Search for the cell housing the specified text and yield its (X, Y) center coordinate. 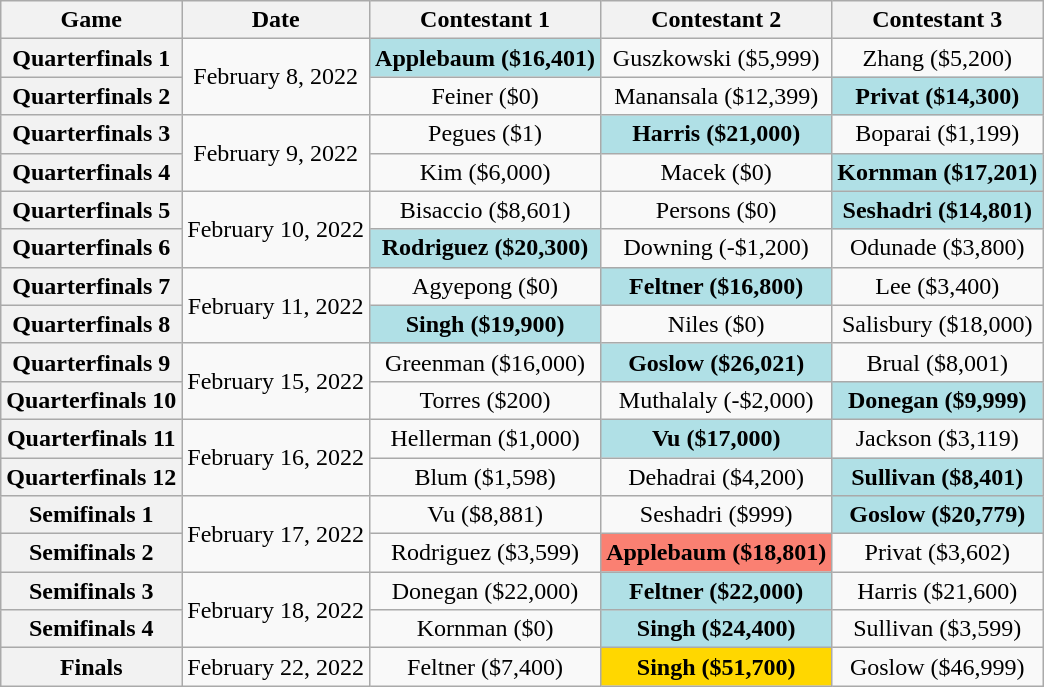
Goslow ($20,779) (938, 515)
Hellerman ($1,000) (486, 438)
Kim ($6,000) (486, 172)
Feiner ($0) (486, 96)
Torres ($200) (486, 400)
Niles ($0) (716, 324)
February 9, 2022 (276, 153)
Semifinals 2 (92, 553)
Donegan ($9,999) (938, 400)
February 8, 2022 (276, 77)
February 16, 2022 (276, 457)
Vu ($17,000) (716, 438)
Kornman ($17,201) (938, 172)
Quarterfinals 10 (92, 400)
Blum ($1,598) (486, 477)
Semifinals 1 (92, 515)
Pegues ($1) (486, 134)
Kornman ($0) (486, 629)
Macek ($0) (716, 172)
Seshadri ($14,801) (938, 210)
Quarterfinals 1 (92, 58)
Sullivan ($8,401) (938, 477)
Date (276, 20)
Vu ($8,881) (486, 515)
Feltner ($16,800) (716, 286)
Quarterfinals 3 (92, 134)
Goslow ($26,021) (716, 362)
Donegan ($22,000) (486, 591)
Jackson ($3,119) (938, 438)
Quarterfinals 4 (92, 172)
Salisbury ($18,000) (938, 324)
Harris ($21,600) (938, 591)
Quarterfinals 9 (92, 362)
Quarterfinals 11 (92, 438)
Harris ($21,000) (716, 134)
Contestant 1 (486, 20)
Applebaum ($16,401) (486, 58)
Downing (-$1,200) (716, 248)
February 11, 2022 (276, 305)
Quarterfinals 5 (92, 210)
Rodriguez ($20,300) (486, 248)
February 17, 2022 (276, 534)
Semifinals 3 (92, 591)
Sullivan ($3,599) (938, 629)
Zhang ($5,200) (938, 58)
Greenman ($16,000) (486, 362)
Singh ($51,700) (716, 667)
Quarterfinals 7 (92, 286)
Applebaum ($18,801) (716, 553)
Agyepong ($0) (486, 286)
Singh ($24,400) (716, 629)
Feltner ($7,400) (486, 667)
Quarterfinals 8 (92, 324)
Finals (92, 667)
Muthalaly (-$2,000) (716, 400)
February 10, 2022 (276, 229)
Feltner ($22,000) (716, 591)
February 22, 2022 (276, 667)
Brual ($8,001) (938, 362)
February 18, 2022 (276, 610)
Seshadri ($999) (716, 515)
Boparai ($1,199) (938, 134)
Contestant 3 (938, 20)
Bisaccio ($8,601) (486, 210)
Lee ($3,400) (938, 286)
Singh ($19,900) (486, 324)
Quarterfinals 12 (92, 477)
Dehadrai ($4,200) (716, 477)
Quarterfinals 2 (92, 96)
Game (92, 20)
Semifinals 4 (92, 629)
Persons ($0) (716, 210)
Goslow ($46,999) (938, 667)
Contestant 2 (716, 20)
Manansala ($12,399) (716, 96)
Guszkowski ($5,999) (716, 58)
Privat ($14,300) (938, 96)
Privat ($3,602) (938, 553)
February 15, 2022 (276, 381)
Odunade ($3,800) (938, 248)
Rodriguez ($3,599) (486, 553)
Quarterfinals 6 (92, 248)
